Scan for the cell matching the given text and deliver its (X, Y) coordinate at center. 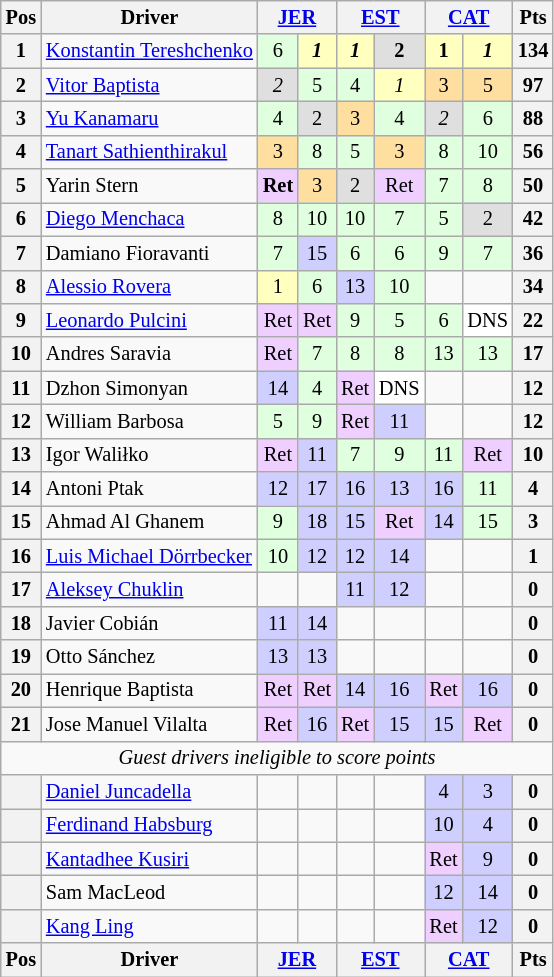
134 (533, 51)
Leonardo Pulcini (150, 320)
Vitor Baptista (150, 85)
36 (533, 253)
Dzhon Simonyan (150, 388)
Damiano Fioravanti (150, 253)
56 (533, 152)
Ahmad Al Ghanem (150, 522)
42 (533, 219)
20 (21, 690)
34 (533, 287)
22 (533, 320)
Yarin Stern (150, 186)
Diego Menchaca (150, 219)
Kang Ling (150, 926)
Luis Michael Dörrbecker (150, 556)
Sam MacLeod (150, 892)
50 (533, 186)
Javier Cobián (150, 623)
Andres Saravia (150, 354)
Guest drivers ineligible to score points (277, 758)
Konstantin Tereshchenko (150, 51)
Tanart Sathienthirakul (150, 152)
Jose Manuel Vilalta (150, 724)
19 (21, 657)
Henrique Baptista (150, 690)
Antoni Ptak (150, 489)
Yu Kanamaru (150, 118)
Igor Waliłko (150, 455)
88 (533, 118)
Aleksey Chuklin (150, 589)
Alessio Rovera (150, 287)
21 (21, 724)
Otto Sánchez (150, 657)
Kantadhee Kusiri (150, 859)
97 (533, 85)
William Barbosa (150, 421)
Daniel Juncadella (150, 791)
Ferdinand Habsburg (150, 825)
